Provide the [X, Y] coordinate of the cell's center where the given text is located.  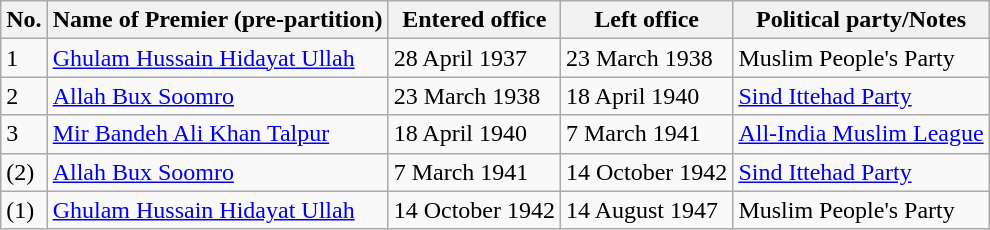
14 August 1947 [646, 210]
Entered office [474, 20]
No. [24, 20]
3 [24, 134]
Mir Bandeh Ali Khan Talpur [218, 134]
Left office [646, 20]
Political party/Notes [861, 20]
1 [24, 58]
All-India Muslim League [861, 134]
(2) [24, 172]
28 April 1937 [474, 58]
Name of Premier (pre-partition) [218, 20]
2 [24, 96]
(1) [24, 210]
